Search for the cell housing the specified text and yield its (X, Y) center coordinate. 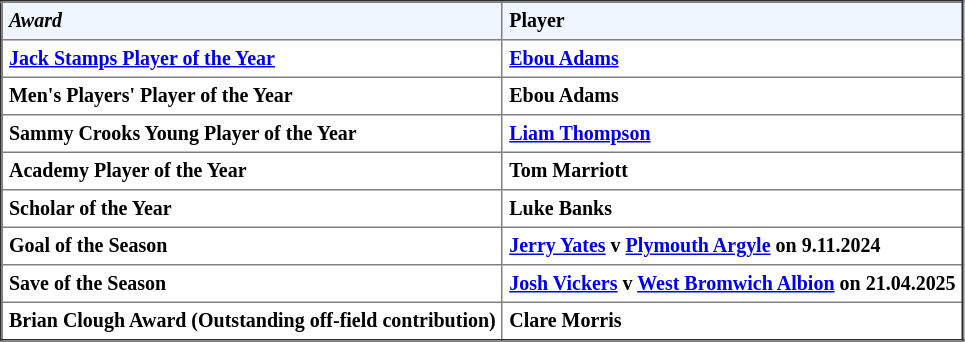
Josh Vickers v West Bromwich Albion on 21.04.2025 (732, 284)
Men's Players' Player of the Year (252, 96)
Luke Banks (732, 209)
Player (732, 21)
Jerry Yates v Plymouth Argyle on 9.11.2024 (732, 246)
Save of the Season (252, 284)
Goal of the Season (252, 246)
Award (252, 21)
Liam Thompson (732, 134)
Sammy Crooks Young Player of the Year (252, 134)
Jack Stamps Player of the Year (252, 59)
Brian Clough Award (Outstanding off-field contribution) (252, 321)
Tom Marriott (732, 171)
Clare Morris (732, 321)
Scholar of the Year (252, 209)
Academy Player of the Year (252, 171)
